Detect which cell encompasses the target text, then output its (x, y) center coordinate. 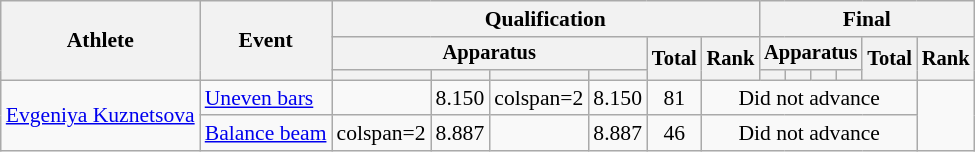
Evgeniya Kuznetsova (100, 116)
Athlete (100, 40)
Uneven bars (266, 98)
Balance beam (266, 134)
46 (674, 134)
Final (866, 19)
81 (674, 98)
Event (266, 40)
Qualification (546, 19)
